Output the (x, y) coordinate of the center of the cell containing the given text.  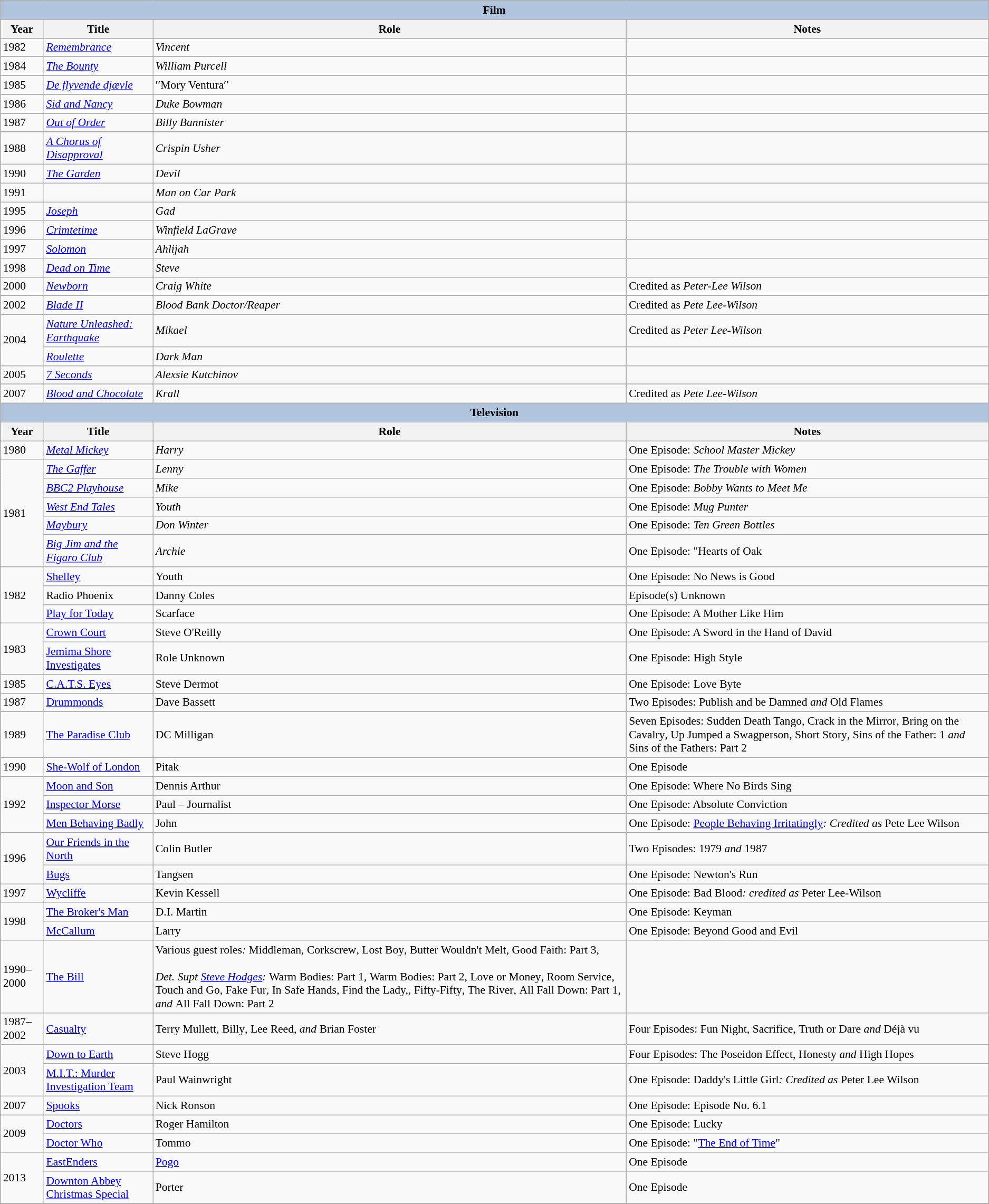
Maybury (98, 525)
Winfield LaGrave (389, 230)
Role Unknown (389, 658)
7 Seconds (98, 375)
The Gaffer (98, 469)
The Bill (98, 977)
1983 (22, 649)
1991 (22, 192)
Dead on Time (98, 268)
2003 (22, 1071)
One Episode: A Sword in the Hand of David (807, 633)
Roulette (98, 357)
One Episode: "The End of Time" (807, 1143)
Scarface (389, 614)
2004 (22, 341)
C.A.T.S. Eyes (98, 684)
EastEnders (98, 1162)
One Episode: Absolute Conviction (807, 805)
Krall (389, 394)
2013 (22, 1178)
Remembrance (98, 47)
One Episode: Ten Green Bottles (807, 525)
One Episode: Bad Blood: credited as Peter Lee-Wilson (807, 893)
Jemima Shore Investigates (98, 658)
1992 (22, 805)
Sid and Nancy (98, 104)
One Episode: High Style (807, 658)
The Paradise Club (98, 735)
Danny Coles (389, 595)
Paul – Journalist (389, 805)
Harry (389, 450)
Television (495, 413)
1989 (22, 735)
Moon and Son (98, 786)
One Episode: The Trouble with Women (807, 469)
Man on Car Park (389, 192)
Dennis Arthur (389, 786)
1984 (22, 66)
The Bounty (98, 66)
Men Behaving Badly (98, 824)
De flyvende djævle (98, 85)
Blood and Chocolate (98, 394)
Joseph (98, 211)
Doctor Who (98, 1143)
1986 (22, 104)
Big Jim and the Figaro Club (98, 551)
Steve Dermot (389, 684)
Radio Phoenix (98, 595)
One Episode: School Master Mickey (807, 450)
Porter (389, 1188)
One Episode: Newton's Run (807, 874)
Our Friends in the North (98, 849)
One Episode: Keyman (807, 912)
Mike (389, 488)
Pogo (389, 1162)
One Episode: "Hearts of Oak (807, 551)
Terry Mullett, Billy, Lee Reed, and Brian Foster (389, 1028)
2000 (22, 286)
Doctors (98, 1124)
Crown Court (98, 633)
Episode(s) Unknown (807, 595)
Two Episodes: 1979 and 1987 (807, 849)
Credited as Peter Lee-Wilson (807, 331)
1990–2000 (22, 977)
Steve Hogg (389, 1055)
Blood Bank Doctor/Reaper (389, 305)
Four Episodes: Fun Night, Sacrifice, Truth or Dare and Déjà vu (807, 1028)
1987–2002 (22, 1028)
Alexsie Kutchinov (389, 375)
1995 (22, 211)
Gad (389, 211)
Nick Ronson (389, 1105)
Bugs (98, 874)
Kevin Kessell (389, 893)
Archie (389, 551)
BBC2 Playhouse (98, 488)
Solomon (98, 249)
Play for Today (98, 614)
She-Wolf of London (98, 767)
Spooks (98, 1105)
Tommo (389, 1143)
One Episode: People Behaving Irritatingly: Credited as Pete Lee Wilson (807, 824)
Mikael (389, 331)
Crimtetime (98, 230)
Credited as Peter-Lee Wilson (807, 286)
Billy Bannister (389, 123)
Paul Wainwright (389, 1080)
Drummonds (98, 702)
One Episode: Mug Punter (807, 507)
Colin Butler (389, 849)
Steve (389, 268)
Larry (389, 931)
Don Winter (389, 525)
One Episode: Episode No. 6.1 (807, 1105)
One Episode: Love Byte (807, 684)
′′Mory Ventura′′ (389, 85)
Craig White (389, 286)
One Episode: Beyond Good and Evil (807, 931)
Downton Abbey Christmas Special (98, 1188)
2005 (22, 375)
DC Milligan (389, 735)
1988 (22, 149)
Metal Mickey (98, 450)
Blade II (98, 305)
Crispin Usher (389, 149)
Down to Earth (98, 1055)
One Episode: Daddy's Little Girl: Credited as Peter Lee Wilson (807, 1080)
One Episode: Lucky (807, 1124)
Film (495, 10)
Dave Bassett (389, 702)
Tangsen (389, 874)
Two Episodes: Publish and be Damned and Old Flames (807, 702)
Shelley (98, 576)
Newborn (98, 286)
Duke Bowman (389, 104)
M.I.T.: Murder Investigation Team (98, 1080)
The Garden (98, 174)
Ahlijah (389, 249)
John (389, 824)
Lenny (389, 469)
McCallum (98, 931)
Inspector Morse (98, 805)
One Episode: Where No Birds Sing (807, 786)
West End Tales (98, 507)
One Episode: A Mother Like Him (807, 614)
Steve O'Reilly (389, 633)
One Episode: No News is Good (807, 576)
Vincent (389, 47)
Roger Hamilton (389, 1124)
Nature Unleashed: Earthquake (98, 331)
D.I. Martin (389, 912)
2002 (22, 305)
A Chorus of Disapproval (98, 149)
Out of Order (98, 123)
Dark Man (389, 357)
Devil (389, 174)
Casualty (98, 1028)
Four Episodes: The Poseidon Effect, Honesty and High Hopes (807, 1055)
1980 (22, 450)
Wycliffe (98, 893)
One Episode: Bobby Wants to Meet Me (807, 488)
The Broker's Man (98, 912)
Pitak (389, 767)
1981 (22, 514)
William Purcell (389, 66)
2009 (22, 1134)
